From the cell containing the given text, extract its center point as [x, y] coordinate. 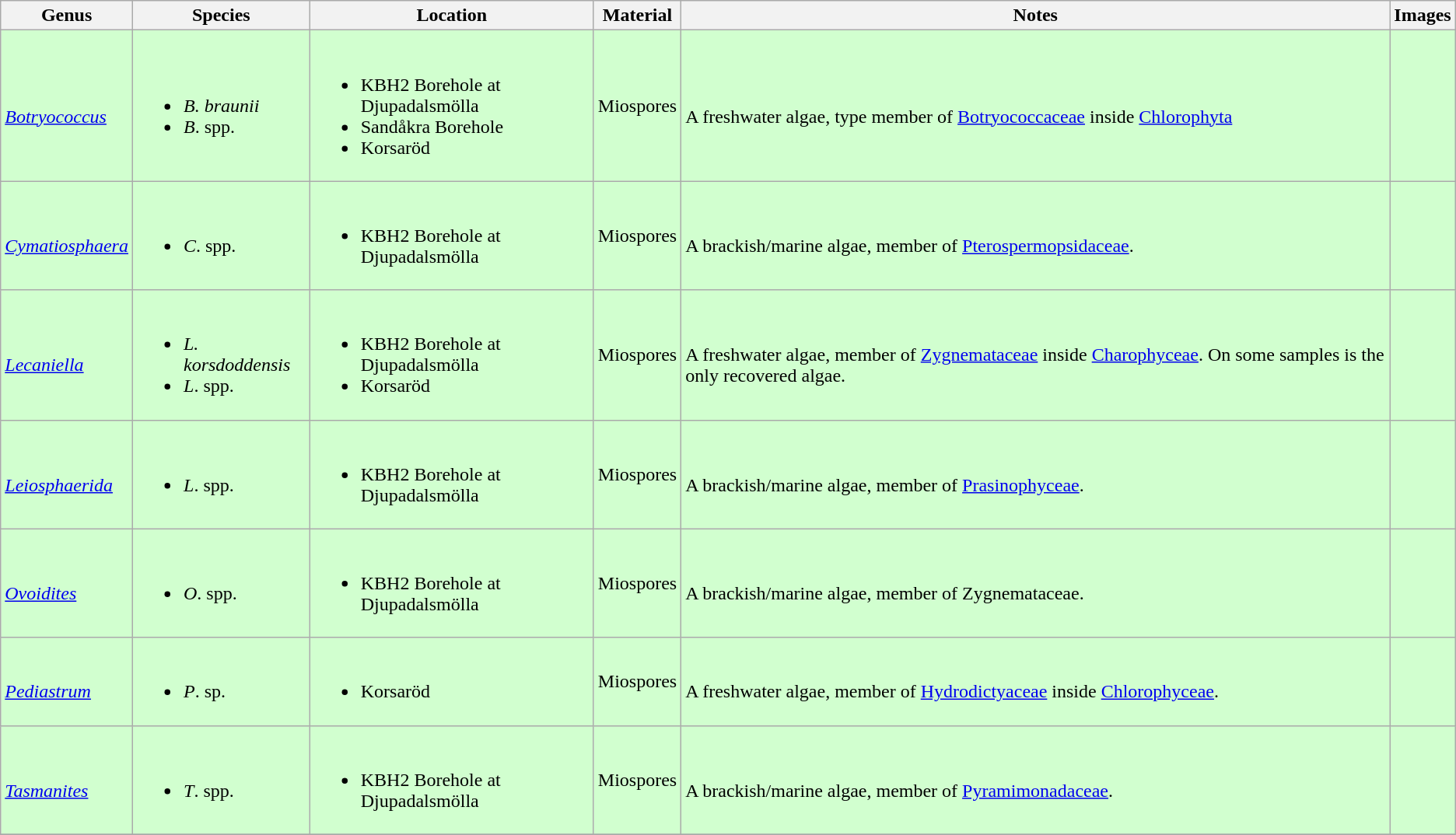
A brackish/marine algae, member of Pyramimonadaceae. [1036, 780]
Cymatiosphaera [67, 236]
KBH2 Borehole at DjupadalsmöllaSandåkra BoreholeKorsaröd [451, 106]
O. spp. [221, 583]
Pediastrum [67, 681]
A freshwater algae, type member of Botryococcaceae inside Chlorophyta [1036, 106]
Botryococcus [67, 106]
Lecaniella [67, 355]
C. spp. [221, 236]
L. korsdoddensisL. spp. [221, 355]
Korsaröd [451, 681]
A freshwater algae, member of Zygnemataceae inside Charophyceae. On some samples is the only recovered algae. [1036, 355]
B. brauniiB. spp. [221, 106]
Ovoidites [67, 583]
Images [1423, 16]
Location [451, 16]
P. sp. [221, 681]
Tasmanites [67, 780]
A brackish/marine algae, member of Pterospermopsidaceae. [1036, 236]
L. spp. [221, 474]
Leiosphaerida [67, 474]
KBH2 Borehole at DjupadalsmöllaKorsaröd [451, 355]
Species [221, 16]
Genus [67, 16]
T. spp. [221, 780]
A freshwater algae, member of Hydrodictyaceae inside Chlorophyceae. [1036, 681]
Material [637, 16]
Notes [1036, 16]
A brackish/marine algae, member of Zygnemataceae. [1036, 583]
A brackish/marine algae, member of Prasinophyceae. [1036, 474]
